Return [x, y] of the center of cell containing provided text 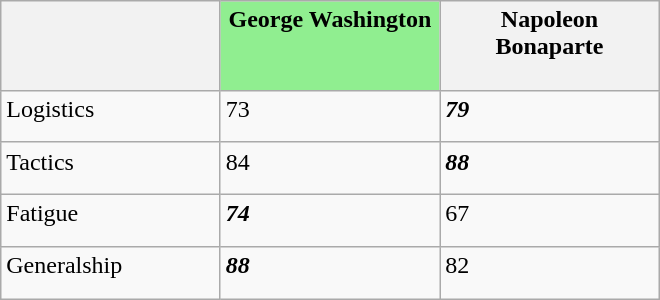
Tactics [110, 168]
73 [330, 116]
82 [550, 273]
Napoleon Bonaparte [550, 46]
Logistics [110, 116]
Generalship [110, 273]
George Washington [330, 46]
84 [330, 168]
74 [330, 221]
67 [550, 221]
Fatigue [110, 221]
79 [550, 116]
